Identify which cell holds the provided text, then report its (x, y) central coordinate. 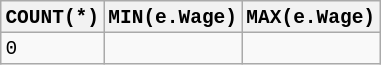
COUNT(*) (52, 17)
0 (52, 49)
MAX(e.Wage) (311, 17)
MIN(e.Wage) (173, 17)
